Capture the cell that displays the provided text and extract its [X, Y] central coordinate. 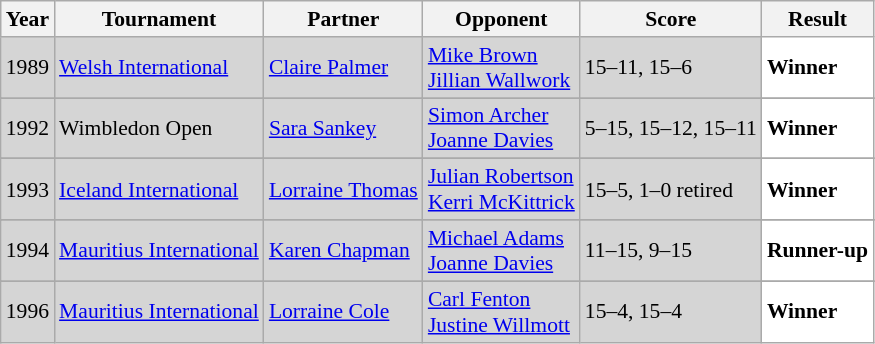
15–4, 15–4 [671, 312]
Karen Chapman [344, 250]
Lorraine Cole [344, 312]
Result [818, 19]
Simon Archer Joanne Davies [502, 128]
Michael Adams Joanne Davies [502, 250]
1996 [28, 312]
15–11, 15–6 [671, 68]
1992 [28, 128]
1989 [28, 68]
Claire Palmer [344, 68]
Carl Fenton Justine Willmott [502, 312]
Lorraine Thomas [344, 190]
Opponent [502, 19]
Iceland International [159, 190]
Tournament [159, 19]
1993 [28, 190]
Sara Sankey [344, 128]
15–5, 1–0 retired [671, 190]
Welsh International [159, 68]
Year [28, 19]
Runner-up [818, 250]
Julian Robertson Kerri McKittrick [502, 190]
1994 [28, 250]
Wimbledon Open [159, 128]
5–15, 15–12, 15–11 [671, 128]
Partner [344, 19]
Mike Brown Jillian Wallwork [502, 68]
Score [671, 19]
11–15, 9–15 [671, 250]
